Return the (x, y) coordinate for the center point of the cell that contains the specified text.  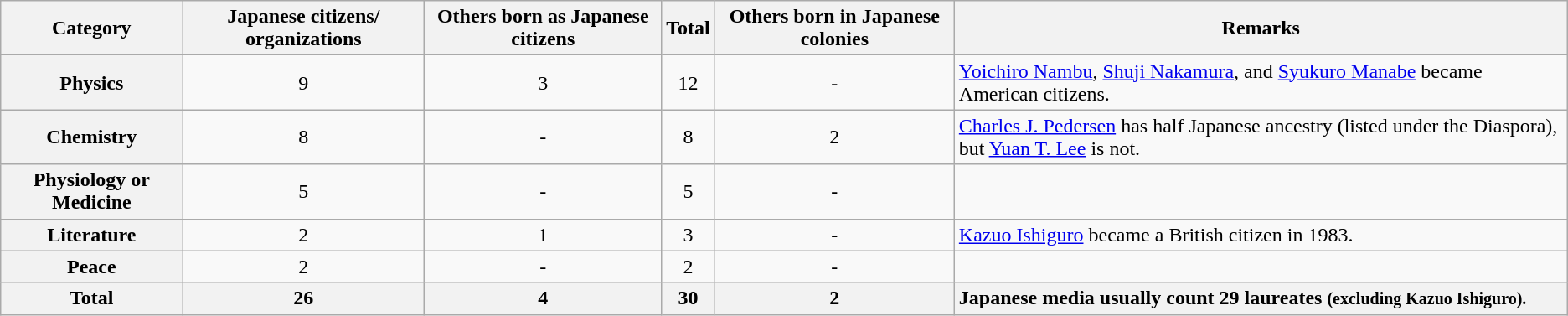
1 (543, 235)
Physiology or Medicine (92, 191)
Physics (92, 82)
Japanese citizens/ organizations (303, 28)
Category (92, 28)
Japanese media usually count 29 laureates (excluding Kazuo Ishiguro). (1261, 298)
Yoichiro Nambu, Shuji Nakamura, and Syukuro Manabe became American citizens. (1261, 82)
30 (689, 298)
12 (689, 82)
Others born as Japanese citizens (543, 28)
Literature (92, 235)
Remarks (1261, 28)
Peace (92, 267)
4 (543, 298)
Chemistry (92, 137)
Charles J. Pedersen has half Japanese ancestry (listed under the Diaspora), but Yuan T. Lee is not. (1261, 137)
Kazuo Ishiguro became a British citizen in 1983. (1261, 235)
9 (303, 82)
Others born in Japanese colonies (834, 28)
26 (303, 298)
